Search for the cell housing the specified text and yield its (X, Y) center coordinate. 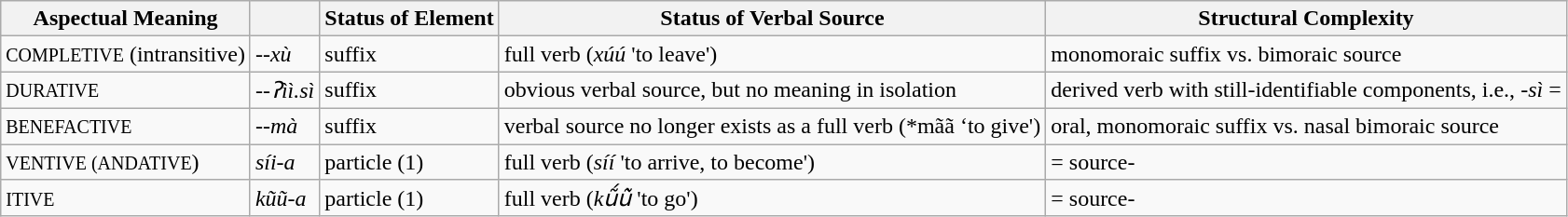
full verb (síí 'to arrive, to become') (772, 161)
monomoraic suffix vs. bimoraic source (1306, 54)
BENEFACTIVE (126, 126)
kũũ-a (284, 198)
obvious verbal source, but no meaning in isolation (772, 90)
verbal source no longer exists as a full verb (*mãã ‘to give') (772, 126)
--xù (284, 54)
derived verb with still-identifiable components, i.e., -sì = (1306, 90)
Status of Element (409, 19)
Status of Verbal Source (772, 19)
Aspectual Meaning (126, 19)
full verb (xúú 'to leave') (772, 54)
--ʔìì.sì (284, 90)
VENTIVE (ANDATIVE) (126, 161)
oral, monomoraic suffix vs. nasal bimoraic source (1306, 126)
ITIVE (126, 198)
full verb (kṹũ̀ 'to go') (772, 198)
DURATIVE (126, 90)
COMPLETIVE (intransitive) (126, 54)
--mà (284, 126)
Structural Complexity (1306, 19)
síi-a (284, 161)
